Return [x, y] of the center of cell containing provided text 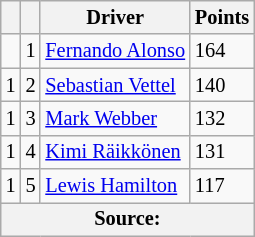
Mark Webber [115, 118]
164 [222, 51]
5 [31, 186]
131 [222, 152]
Kimi Räikkönen [115, 152]
140 [222, 85]
2 [31, 85]
Source: [128, 219]
4 [31, 152]
Lewis Hamilton [115, 186]
117 [222, 186]
Sebastian Vettel [115, 85]
3 [31, 118]
Driver [115, 17]
Fernando Alonso [115, 51]
Points [222, 17]
132 [222, 118]
